Return the [X, Y] coordinate for the center point of the cell that contains the specified text.  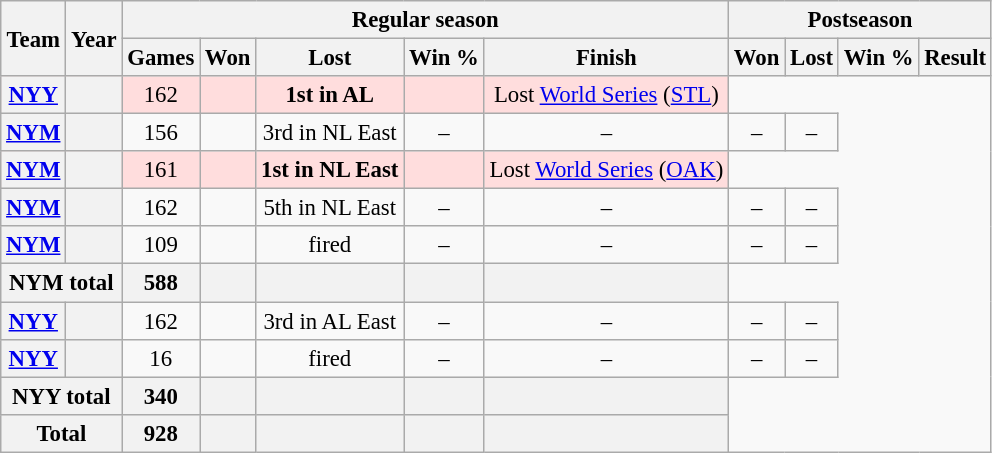
3rd in NL East [330, 133]
Finish [606, 58]
156 [161, 133]
NYY total [62, 396]
Team [34, 38]
Games [161, 58]
1st in AL [330, 95]
3rd in AL East [330, 321]
Result [956, 58]
Total [62, 433]
Lost World Series (OAK) [606, 170]
1st in NL East [330, 170]
109 [161, 245]
340 [161, 396]
5th in NL East [330, 208]
16 [161, 358]
Year [94, 38]
NYM total [62, 283]
928 [161, 433]
Postseason [860, 20]
588 [161, 283]
161 [161, 170]
Lost World Series (STL) [606, 95]
Regular season [426, 20]
